Detect which cell encompasses the target text, then output its (X, Y) center coordinate. 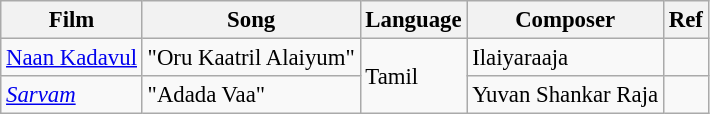
Tamil (414, 76)
"Oru Kaatril Alaiyum" (251, 58)
Yuvan Shankar Raja (566, 95)
Ref (686, 20)
"Adada Vaa" (251, 95)
Sarvam (72, 95)
Naan Kadavul (72, 58)
Film (72, 20)
Ilaiyaraaja (566, 58)
Language (414, 20)
Song (251, 20)
Composer (566, 20)
